For the text-containing cell, return its midpoint in [x, y] coordinate format. 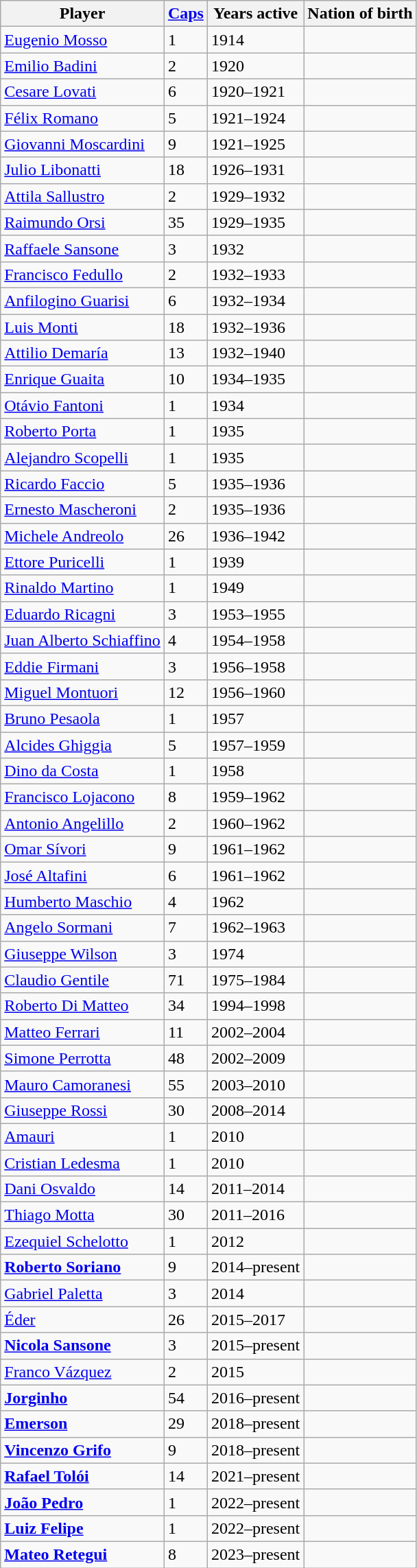
Giuseppe Wilson [82, 954]
35 [185, 222]
1974 [255, 954]
1921–1925 [255, 144]
Jorginho [82, 1398]
2015–2017 [255, 1320]
Rinaldo Martino [82, 588]
1936–1942 [255, 536]
1962–1963 [255, 928]
Simone Perrotta [82, 1058]
1954–1958 [255, 640]
1932 [255, 248]
Vincenzo Grifo [82, 1450]
Anfilogino Guarisi [82, 301]
Ernesto Mascheroni [82, 510]
2012 [255, 1241]
Angelo Sormani [82, 928]
Emilio Badini [82, 66]
10 [185, 379]
2008–2014 [255, 1110]
Raimundo Orsi [82, 222]
1958 [255, 771]
José Altafini [82, 876]
Roberto Soriano [82, 1267]
Omar Sívori [82, 850]
2015 [255, 1372]
1926–1931 [255, 170]
2021–present [255, 1476]
Player [82, 14]
Eduardo Ricagni [82, 614]
Félix Romano [82, 118]
1929–1935 [255, 222]
2014 [255, 1294]
Amauri [82, 1136]
1960–1962 [255, 823]
1959–1962 [255, 797]
2014–present [255, 1267]
34 [185, 1006]
7 [185, 928]
2002–2009 [255, 1058]
Mateo Retegui [82, 1554]
1956–1958 [255, 666]
Francisco Lojacono [82, 797]
1920 [255, 66]
Attila Sallustro [82, 196]
Bruno Pesaola [82, 718]
Ettore Puricelli [82, 562]
1934 [255, 406]
12 [185, 692]
71 [185, 980]
48 [185, 1058]
1934–1935 [255, 379]
Raffaele Sansone [82, 248]
Michele Andreolo [82, 536]
1957–1959 [255, 745]
Otávio Fantoni [82, 406]
Dino da Costa [82, 771]
1914 [255, 40]
Franco Vázquez [82, 1372]
1953–1955 [255, 614]
Years active [255, 14]
1932–1940 [255, 353]
1949 [255, 588]
Julio Libonatti [82, 170]
29 [185, 1424]
Éder [82, 1320]
Alejandro Scopelli [82, 458]
Roberto Di Matteo [82, 1006]
1957 [255, 718]
Luis Monti [82, 327]
Roberto Porta [82, 432]
1962 [255, 902]
Juan Alberto Schiaffino [82, 640]
João Pedro [82, 1502]
Caps [185, 14]
11 [185, 1032]
Matteo Ferrari [82, 1032]
1932–1933 [255, 274]
1932–1936 [255, 327]
1920–1921 [255, 92]
Alcides Ghiggia [82, 745]
Francisco Fedullo [82, 274]
1929–1932 [255, 196]
Giuseppe Rossi [82, 1110]
13 [185, 353]
Luiz Felipe [82, 1528]
Eddie Firmani [82, 666]
1921–1924 [255, 118]
Gabriel Paletta [82, 1294]
Giovanni Moscardini [82, 144]
Antonio Angelillo [82, 823]
2002–2004 [255, 1032]
1975–1984 [255, 980]
1932–1934 [255, 301]
Enrique Guaita [82, 379]
Cesare Lovati [82, 92]
1994–1998 [255, 1006]
Thiago Motta [82, 1215]
Emerson [82, 1424]
2015–present [255, 1346]
Eugenio Mosso [82, 40]
Mauro Camoranesi [82, 1084]
2003–2010 [255, 1084]
Ezequiel Schelotto [82, 1241]
Miguel Montuori [82, 692]
Nicola Sansone [82, 1346]
Cristian Ledesma [82, 1163]
2023–present [255, 1554]
2011–2016 [255, 1215]
Attilio Demaría [82, 353]
Humberto Maschio [82, 902]
55 [185, 1084]
2016–present [255, 1398]
1956–1960 [255, 692]
Claudio Gentile [82, 980]
1939 [255, 562]
Nation of birth [360, 14]
2011–2014 [255, 1189]
Dani Osvaldo [82, 1189]
Ricardo Faccio [82, 484]
Rafael Tolói [82, 1476]
54 [185, 1398]
